Scan for the cell matching the given text and deliver its [x, y] coordinate at center. 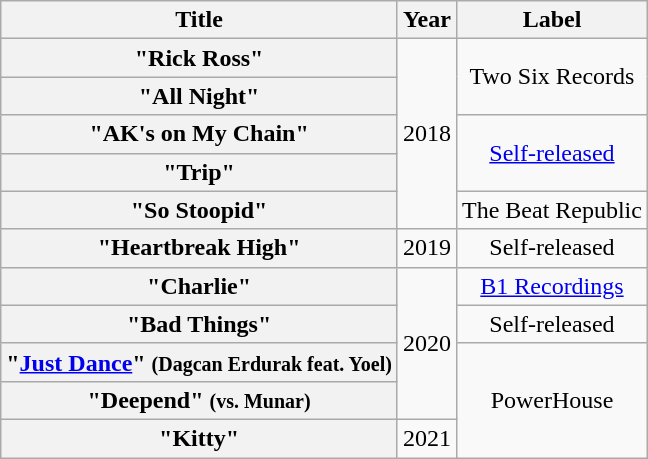
"So Stoopid" [200, 210]
The Beat Republic [552, 210]
"All Night" [200, 96]
PowerHouse [552, 400]
2018 [426, 134]
Label [552, 20]
2019 [426, 248]
"AK's on My Chain" [200, 134]
Year [426, 20]
2020 [426, 343]
2021 [426, 438]
B1 Recordings [552, 286]
"Bad Things" [200, 324]
Title [200, 20]
"Kitty" [200, 438]
"Rick Ross" [200, 58]
Two Six Records [552, 77]
"Deepend" (vs. Munar) [200, 400]
"Just Dance" (Dagcan Erdurak feat. Yoel) [200, 362]
"Heartbreak High" [200, 248]
"Trip" [200, 172]
"Charlie" [200, 286]
